Extract the [x, y] coordinate from the center of the cell holding the provided text.  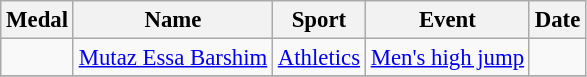
Date [557, 20]
Sport [320, 20]
Athletics [320, 58]
Event [447, 20]
Mutaz Essa Barshim [172, 58]
Men's high jump [447, 58]
Medal [38, 20]
Name [172, 20]
